Scan for the cell matching the given text and deliver its [X, Y] coordinate at center. 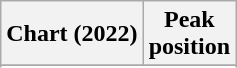
Peakposition [189, 34]
Chart (2022) [72, 34]
